Detect which cell encompasses the target text, then output its (x, y) center coordinate. 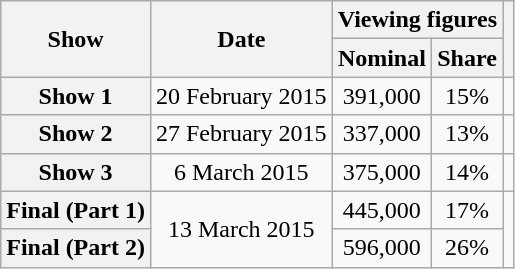
27 February 2015 (241, 134)
15% (468, 96)
391,000 (382, 96)
Final (Part 2) (76, 248)
Show 3 (76, 172)
26% (468, 248)
445,000 (382, 210)
375,000 (382, 172)
337,000 (382, 134)
14% (468, 172)
Show (76, 39)
13% (468, 134)
Date (241, 39)
Share (468, 58)
Final (Part 1) (76, 210)
Nominal (382, 58)
Viewing figures (417, 20)
13 March 2015 (241, 229)
6 March 2015 (241, 172)
17% (468, 210)
Show 2 (76, 134)
596,000 (382, 248)
20 February 2015 (241, 96)
Show 1 (76, 96)
